Scan for the cell matching the given text and deliver its (x, y) coordinate at center. 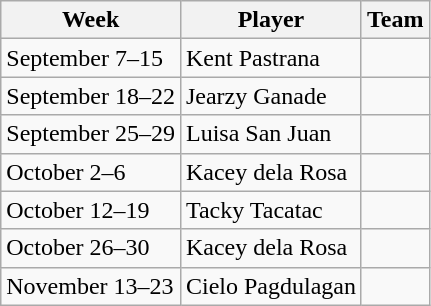
October 12–19 (91, 210)
September 7–15 (91, 58)
Tacky Tacatac (270, 210)
Jearzy Ganade (270, 96)
Luisa San Juan (270, 134)
October 26–30 (91, 248)
Kent Pastrana (270, 58)
Cielo Pagdulagan (270, 286)
September 18–22 (91, 96)
November 13–23 (91, 286)
Team (395, 20)
October 2–6 (91, 172)
September 25–29 (91, 134)
Player (270, 20)
Week (91, 20)
